Locate the cell with the specified text and output its (X, Y) center coordinate. 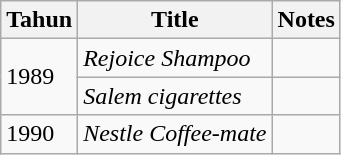
1989 (40, 77)
Title (175, 20)
Tahun (40, 20)
Nestle Coffee-mate (175, 134)
Rejoice Shampoo (175, 58)
Salem cigarettes (175, 96)
Notes (306, 20)
1990 (40, 134)
